Identify which cell holds the provided text, then report its (x, y) central coordinate. 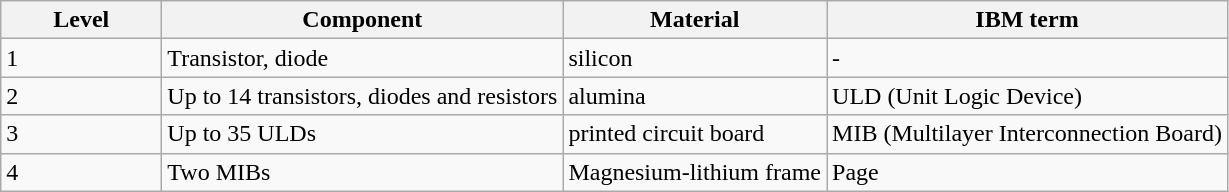
3 (82, 134)
printed circuit board (695, 134)
MIB (Multilayer Interconnection Board) (1028, 134)
Component (362, 20)
Up to 35 ULDs (362, 134)
1 (82, 58)
IBM term (1028, 20)
Magnesium-lithium frame (695, 172)
Two MIBs (362, 172)
Page (1028, 172)
- (1028, 58)
Material (695, 20)
alumina (695, 96)
Level (82, 20)
2 (82, 96)
silicon (695, 58)
Up to 14 transistors, diodes and resistors (362, 96)
Transistor, diode (362, 58)
ULD (Unit Logic Device) (1028, 96)
4 (82, 172)
